Find where the given text appears and provide that cell's center as (x, y) coordinate. 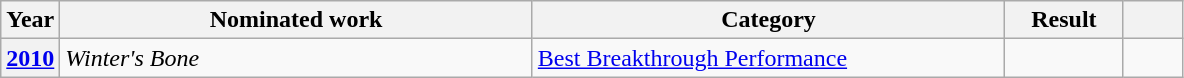
Best Breakthrough Performance (768, 58)
Result (1064, 20)
Year (30, 20)
Category (768, 20)
2010 (30, 58)
Winter's Bone (296, 58)
Nominated work (296, 20)
